Extract the (x, y) coordinate from the center of the cell holding the provided text.  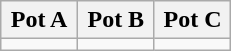
Pot B (116, 20)
Pot A (40, 20)
Pot C (192, 20)
